Provide the [X, Y] coordinate of the cell's center where the given text is located.  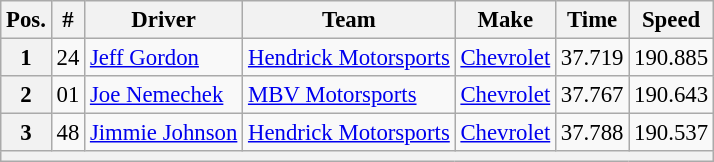
2 [26, 95]
Jimmie Johnson [164, 133]
3 [26, 133]
37.788 [592, 133]
24 [68, 58]
# [68, 20]
37.767 [592, 95]
190.643 [672, 95]
190.885 [672, 58]
Time [592, 20]
Jeff Gordon [164, 58]
Pos. [26, 20]
Make [505, 20]
48 [68, 133]
37.719 [592, 58]
Speed [672, 20]
Joe Nemechek [164, 95]
Team [349, 20]
MBV Motorsports [349, 95]
Driver [164, 20]
190.537 [672, 133]
01 [68, 95]
1 [26, 58]
